Return (X, Y) of the center of cell containing provided text 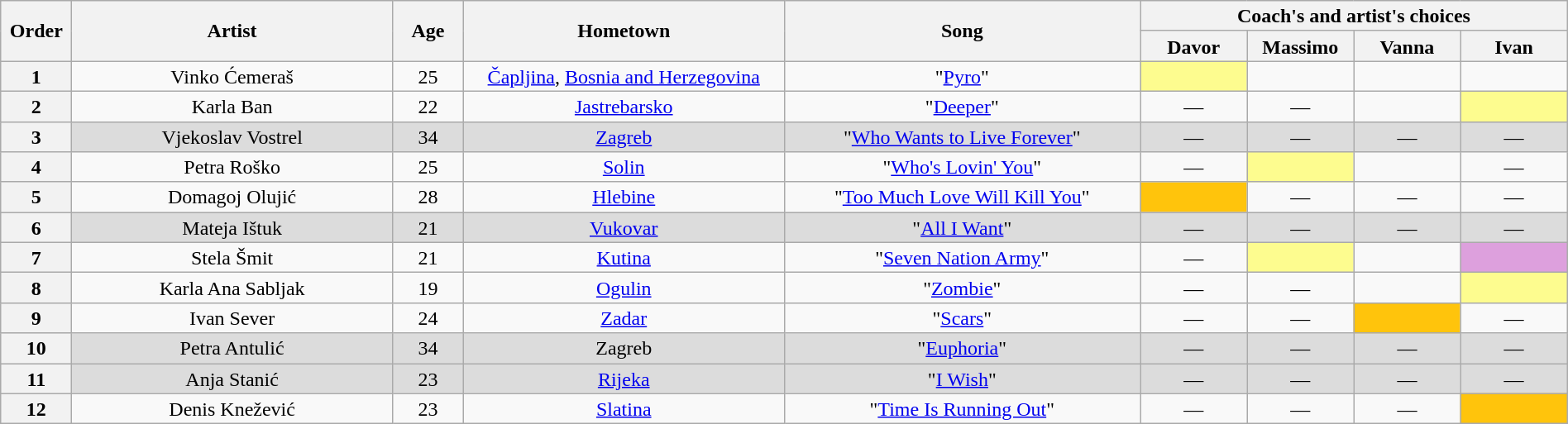
Domagoj Olujić (232, 197)
Vukovar (624, 228)
Hlebine (624, 197)
10 (36, 349)
Rijeka (624, 379)
Anja Stanić (232, 379)
Kutina (624, 258)
Vanna (1408, 46)
Solin (624, 167)
22 (428, 106)
6 (36, 228)
Ivan Sever (232, 317)
3 (36, 137)
Zadar (624, 317)
Karla Ana Sabljak (232, 288)
4 (36, 167)
Petra Antulić (232, 349)
1 (36, 76)
"Who Wants to Live Forever" (963, 137)
Vjekoslav Vostrel (232, 137)
"I Wish" (963, 379)
5 (36, 197)
Mateja Ištuk (232, 228)
Denis Knežević (232, 408)
2 (36, 106)
"All I Want" (963, 228)
"Scars" (963, 317)
Ivan (1513, 46)
12 (36, 408)
Age (428, 31)
24 (428, 317)
Song (963, 31)
"Euphoria" (963, 349)
11 (36, 379)
8 (36, 288)
Petra Roško (232, 167)
Hometown (624, 31)
Jastrebarsko (624, 106)
Karla Ban (232, 106)
"Pyro" (963, 76)
Order (36, 31)
Coach's and artist's choices (1355, 17)
Artist (232, 31)
Stela Šmit (232, 258)
Vinko Ćemeraš (232, 76)
"Zombie" (963, 288)
Čapljina, Bosnia and Herzegovina (624, 76)
"Time Is Running Out" (963, 408)
"Too Much Love Will Kill You" (963, 197)
Ogulin (624, 288)
Massimo (1300, 46)
"Seven Nation Army" (963, 258)
28 (428, 197)
7 (36, 258)
Slatina (624, 408)
"Deeper" (963, 106)
Davor (1194, 46)
"Who's Lovin' You" (963, 167)
9 (36, 317)
19 (428, 288)
